Find where the given text appears and provide that cell's center as (x, y) coordinate. 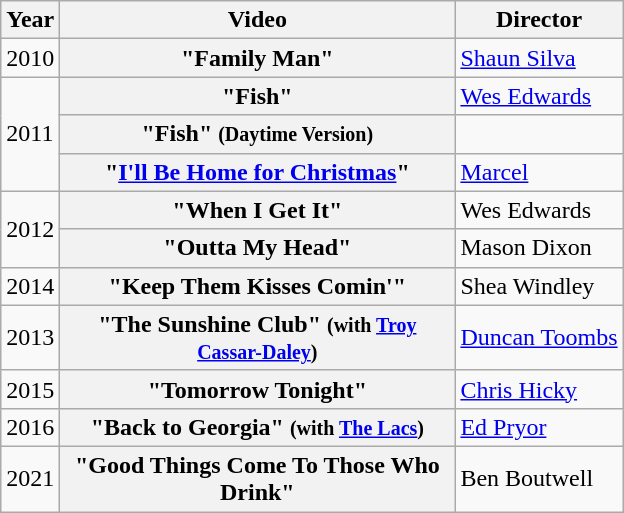
Ben Boutwell (539, 478)
2015 (30, 389)
Marcel (539, 172)
Chris Hicky (539, 389)
"Fish" (Daytime Version) (258, 134)
"Tomorrow Tonight" (258, 389)
2021 (30, 478)
Mason Dixon (539, 248)
2010 (30, 58)
Shea Windley (539, 286)
"Keep Them Kisses Comin'" (258, 286)
2016 (30, 427)
2011 (30, 134)
Year (30, 20)
Video (258, 20)
"Good Things Come To Those Who Drink" (258, 478)
Director (539, 20)
Duncan Toombs (539, 338)
"Family Man" (258, 58)
"When I Get It" (258, 210)
"The Sunshine Club" (with Troy Cassar-Daley) (258, 338)
2013 (30, 338)
Ed Pryor (539, 427)
Shaun Silva (539, 58)
"I'll Be Home for Christmas" (258, 172)
"Fish" (258, 96)
"Outta My Head" (258, 248)
2012 (30, 229)
"Back to Georgia" (with The Lacs) (258, 427)
2014 (30, 286)
